Detect which cell encompasses the target text, then output its [x, y] center coordinate. 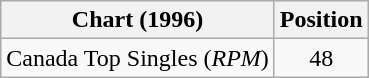
Position [321, 20]
48 [321, 58]
Chart (1996) [138, 20]
Canada Top Singles (RPM) [138, 58]
